Output the (X, Y) coordinate of the center of the cell containing the given text.  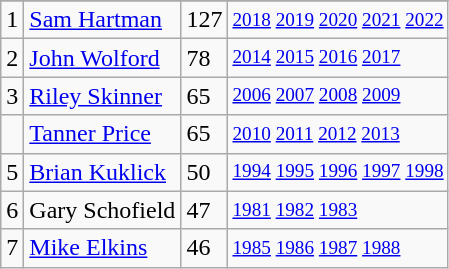
1994 1995 1996 1997 1998 (338, 172)
3 (12, 96)
50 (204, 172)
1985 1986 1987 1988 (338, 248)
47 (204, 210)
127 (204, 20)
6 (12, 210)
Brian Kuklick (102, 172)
2014 2015 2016 2017 (338, 58)
2 (12, 58)
2010 2011 2012 2013 (338, 134)
7 (12, 248)
Riley Skinner (102, 96)
2006 2007 2008 2009 (338, 96)
5 (12, 172)
Sam Hartman (102, 20)
Gary Schofield (102, 210)
78 (204, 58)
2018 2019 2020 2021 2022 (338, 20)
1981 1982 1983 (338, 210)
Mike Elkins (102, 248)
John Wolford (102, 58)
46 (204, 248)
1 (12, 20)
Tanner Price (102, 134)
